Return the (X, Y) coordinate for the center point of the cell that contains the specified text.  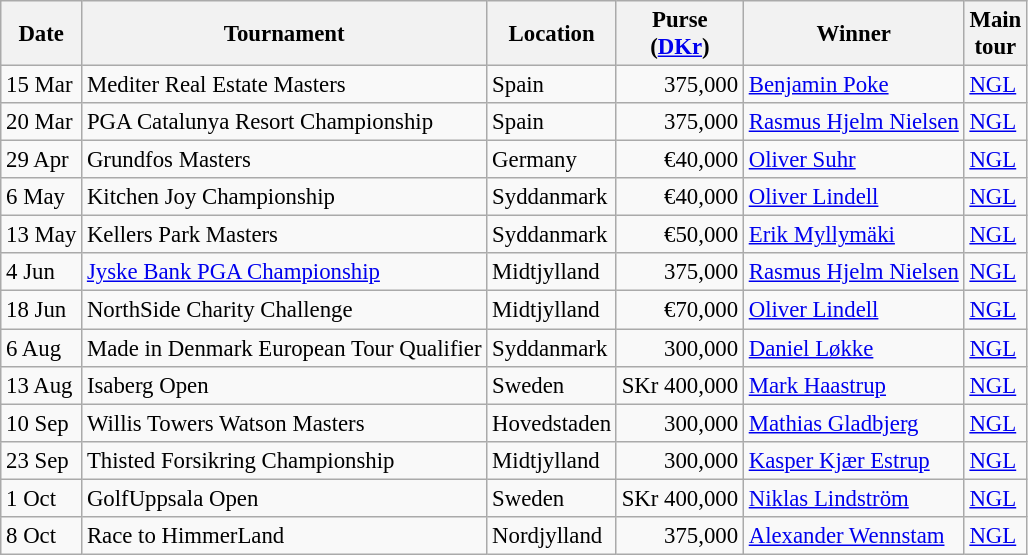
6 Aug (42, 348)
Oliver Suhr (854, 160)
Purse(DKr) (680, 34)
10 Sep (42, 423)
13 Aug (42, 385)
Willis Towers Watson Masters (284, 423)
Hovedstaden (552, 423)
Mathias Gladbjerg (854, 423)
23 Sep (42, 460)
Isaberg Open (284, 385)
15 Mar (42, 85)
Location (552, 34)
Alexander Wennstam (854, 536)
20 Mar (42, 122)
29 Apr (42, 160)
€70,000 (680, 310)
Niklas Lindström (854, 498)
Benjamin Poke (854, 85)
Maintour (996, 34)
6 May (42, 197)
Kitchen Joy Championship (284, 197)
Thisted Forsikring Championship (284, 460)
8 Oct (42, 536)
4 Jun (42, 273)
€50,000 (680, 235)
Date (42, 34)
Jyske Bank PGA Championship (284, 273)
Nordjylland (552, 536)
Erik Myllymäki (854, 235)
Kellers Park Masters (284, 235)
Tournament (284, 34)
Daniel Løkke (854, 348)
Grundfos Masters (284, 160)
Mark Haastrup (854, 385)
13 May (42, 235)
Mediter Real Estate Masters (284, 85)
GolfUppsala Open (284, 498)
18 Jun (42, 310)
Race to HimmerLand (284, 536)
NorthSide Charity Challenge (284, 310)
1 Oct (42, 498)
Winner (854, 34)
Germany (552, 160)
Kasper Kjær Estrup (854, 460)
PGA Catalunya Resort Championship (284, 122)
Made in Denmark European Tour Qualifier (284, 348)
